Extract the (x, y) coordinate from the center of the cell holding the provided text.  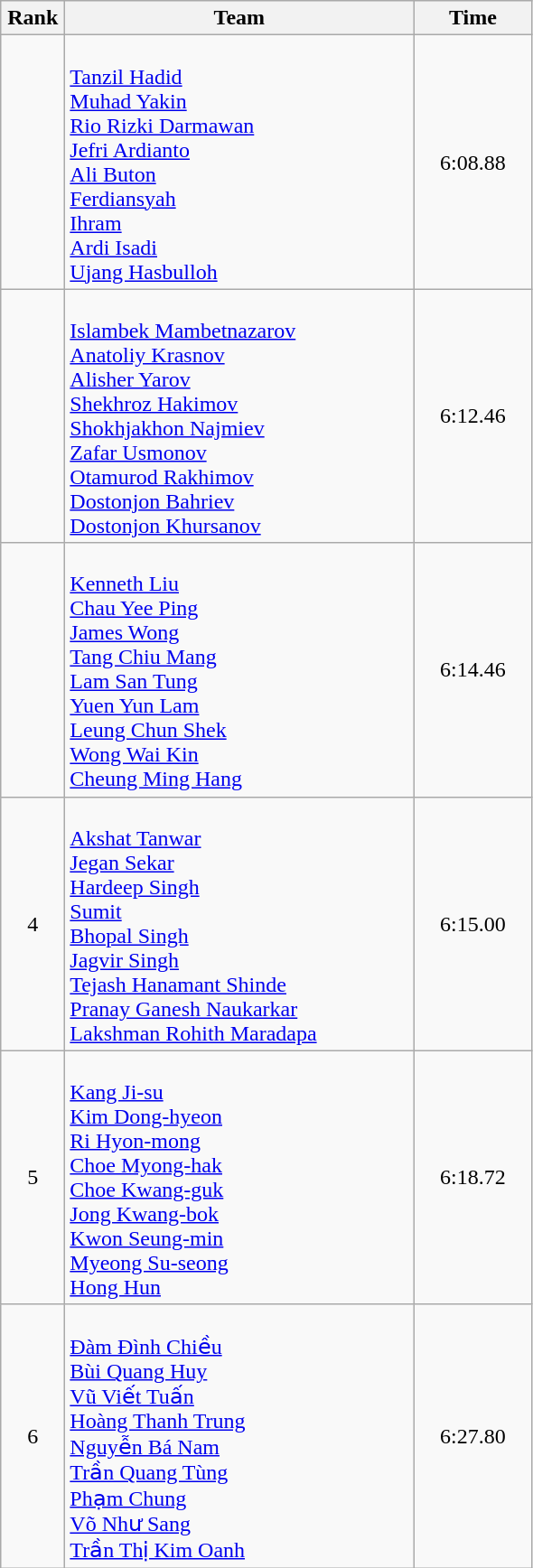
6 (33, 1436)
6:14.46 (473, 670)
Akshat TanwarJegan SekarHardeep SinghSumitBhopal SinghJagvir SinghTejash Hanamant ShindePranay Ganesh NaukarkarLakshman Rohith Maradapa (239, 923)
4 (33, 923)
Team (239, 18)
6:15.00 (473, 923)
Time (473, 18)
6:12.46 (473, 415)
Rank (33, 18)
6:27.80 (473, 1436)
Đàm Đình ChiềuBùi Quang HuyVũ Viết TuấnHoàng Thanh TrungNguyễn Bá NamTrần Quang TùngPhạm ChungVõ Như SangTrần Thị Kim Oanh (239, 1436)
Kang Ji-suKim Dong-hyeonRi Hyon-mongChoe Myong-hakChoe Kwang-gukJong Kwang-bokKwon Seung-minMyeong Su-seongHong Hun (239, 1178)
6:18.72 (473, 1178)
6:08.88 (473, 163)
Tanzil HadidMuhad YakinRio Rizki DarmawanJefri ArdiantoAli ButonFerdiansyahIhramArdi IsadiUjang Hasbulloh (239, 163)
Kenneth LiuChau Yee PingJames WongTang Chiu MangLam San TungYuen Yun LamLeung Chun ShekWong Wai KinCheung Ming Hang (239, 670)
5 (33, 1178)
